Search for the cell housing the specified text and yield its [x, y] center coordinate. 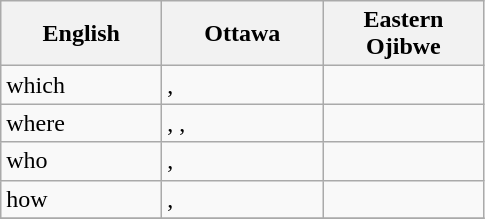
who [82, 161]
how [82, 199]
Eastern Ojibwe [404, 34]
Ottawa [242, 34]
where [82, 123]
, , [242, 123]
which [82, 85]
English [82, 34]
